Pinpoint the cell where the given text exists, returning its [x, y] midpoint coordinate. 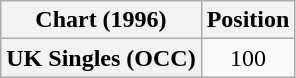
Chart (1996) [101, 20]
Position [248, 20]
UK Singles (OCC) [101, 58]
100 [248, 58]
